For the text-containing cell, return its midpoint in (X, Y) coordinate format. 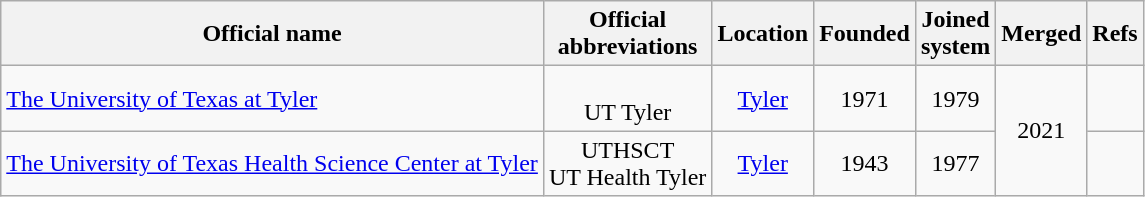
The University of Texas at Tyler (272, 98)
Officialabbreviations (627, 34)
2021 (1042, 131)
UT Tyler (627, 98)
UTHSCTUT Health Tyler (627, 164)
Refs (1115, 34)
1977 (955, 164)
Official name (272, 34)
Location (763, 34)
Merged (1042, 34)
The University of Texas Health Science Center at Tyler (272, 164)
1979 (955, 98)
1971 (865, 98)
Founded (865, 34)
Joinedsystem (955, 34)
1943 (865, 164)
